Identify which cell holds the provided text, then report its [x, y] central coordinate. 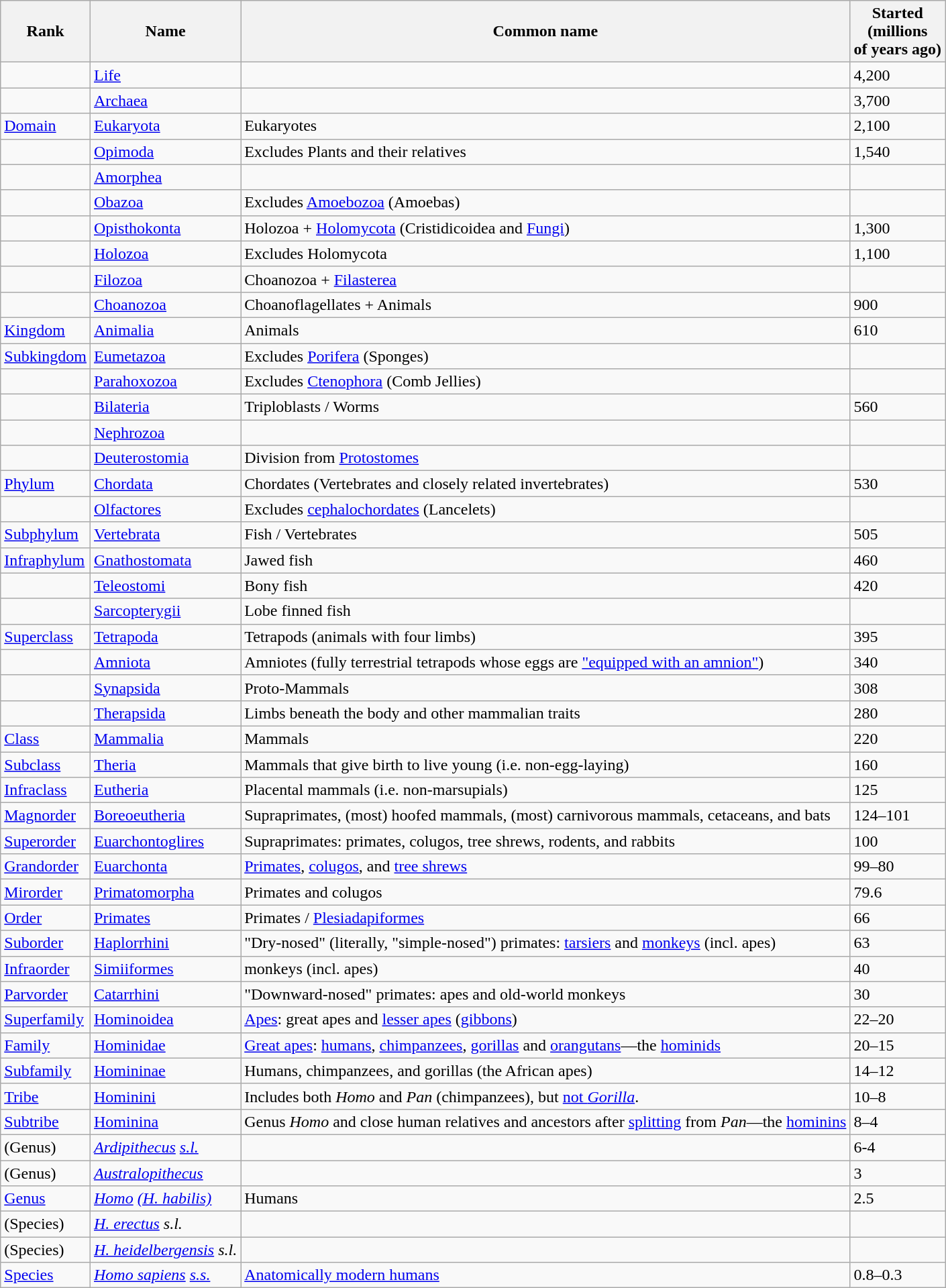
79.6 [898, 892]
Name [166, 32]
Excludes cephalochordates (Lancelets) [545, 509]
Division from Protostomes [545, 458]
Phylum [46, 484]
Animalia [166, 330]
Apes: great apes and lesser apes (gibbons) [545, 1020]
900 [898, 305]
Tribe [46, 1096]
66 [898, 918]
20–15 [898, 1045]
Grandorder [46, 867]
Boreoeutheria [166, 816]
Filozoa [166, 279]
6-4 [898, 1147]
Synapsida [166, 688]
Species [46, 1275]
Supraprimates: primates, colugos, tree shrews, rodents, and rabbits [545, 841]
Catarrhini [166, 994]
Homo sapiens s.s. [166, 1275]
Teleostomi [166, 586]
340 [898, 662]
Vertebrata [166, 535]
Olfactores [166, 509]
280 [898, 713]
505 [898, 535]
Primates and colugos [545, 892]
Infraorder [46, 969]
Excludes Ctenophora (Comb Jellies) [545, 382]
Subphylum [46, 535]
Holozoa [166, 254]
220 [898, 739]
8–4 [898, 1122]
Triploblasts / Worms [545, 407]
Genus Homo and close human relatives and ancestors after splitting from Pan—the hominins [545, 1122]
4,200 [898, 75]
Choanozoa [166, 305]
Hominoidea [166, 1020]
Anatomically modern humans [545, 1275]
40 [898, 969]
Mammals that give birth to live young (i.e. non-egg-laying) [545, 764]
420 [898, 586]
Fish / Vertebrates [545, 535]
Tetrapods (animals with four limbs) [545, 637]
H. heidelbergensis s.l. [166, 1250]
Jawed fish [545, 560]
Obazoa [166, 203]
Genus [46, 1199]
Excludes Amoebozoa (Amoebas) [545, 203]
Eutheria [166, 790]
Eukaryota [166, 126]
2,100 [898, 126]
Excludes Holomycota [545, 254]
610 [898, 330]
Sarcopterygii [166, 611]
Australopithecus [166, 1173]
Ardipithecus s.l. [166, 1147]
2.5 [898, 1199]
Started(millionsof years ago) [898, 32]
Therapsida [166, 713]
Primates, colugos, and tree shrews [545, 867]
Domain [46, 126]
Eukaryotes [545, 126]
1,100 [898, 254]
Primatomorpha [166, 892]
63 [898, 943]
Bilateria [166, 407]
Subkingdom [46, 356]
100 [898, 841]
Family [46, 1045]
Humans, chimpanzees, and gorillas (the African apes) [545, 1071]
Amorphea [166, 177]
Humans [545, 1199]
3,700 [898, 101]
22–20 [898, 1020]
124–101 [898, 816]
Homininae [166, 1071]
Chordates (Vertebrates and closely related invertebrates) [545, 484]
395 [898, 637]
Parvorder [46, 994]
Hominidae [166, 1045]
Proto-Mammals [545, 688]
Infraclass [46, 790]
"Dry-nosed" (literally, "simple-nosed") primates: tarsiers and monkeys (incl. apes) [545, 943]
Gnathostomata [166, 560]
Bony fish [545, 586]
Homo (H. habilis) [166, 1199]
0.8–0.3 [898, 1275]
Eumetazoa [166, 356]
1,540 [898, 152]
Euarchontoglires [166, 841]
monkeys (incl. apes) [545, 969]
Subfamily [46, 1071]
Primates [166, 918]
3 [898, 1173]
Mammalia [166, 739]
Theria [166, 764]
Nephrozoa [166, 433]
Lobe finned fish [545, 611]
Simiiformes [166, 969]
99–80 [898, 867]
Superorder [46, 841]
Infraphylum [46, 560]
Supraprimates, (most) hoofed mammals, (most) carnivorous mammals, cetaceans, and bats [545, 816]
30 [898, 994]
Hominini [166, 1096]
14–12 [898, 1071]
Mammals [545, 739]
Mirorder [46, 892]
Suborder [46, 943]
Choanozoa + Filasterea [545, 279]
Primates / Plesiadapiformes [545, 918]
Placental mammals (i.e. non-marsupials) [545, 790]
Euarchonta [166, 867]
Opimoda [166, 152]
160 [898, 764]
Amniota [166, 662]
Superfamily [46, 1020]
Order [46, 918]
Rank [46, 32]
Common name [545, 32]
Deuterostomia [166, 458]
Great apes: humans, chimpanzees, gorillas and orangutans—the hominids [545, 1045]
530 [898, 484]
Limbs beneath the body and other mammalian traits [545, 713]
1,300 [898, 228]
Magnorder [46, 816]
Hominina [166, 1122]
Kingdom [46, 330]
Subclass [46, 764]
Tetrapoda [166, 637]
Amniotes (fully terrestrial tetrapods whose eggs are "equipped with an amnion") [545, 662]
Animals [545, 330]
Superclass [46, 637]
Life [166, 75]
Includes both Homo and Pan (chimpanzees), but not Gorilla. [545, 1096]
Opisthokonta [166, 228]
460 [898, 560]
Excludes Plants and their relatives [545, 152]
Parahoxozoa [166, 382]
Excludes Porifera (Sponges) [545, 356]
Holozoa + Holomycota (Cristidicoidea and Fungi) [545, 228]
"Downward-nosed" primates: apes and old-world monkeys [545, 994]
308 [898, 688]
Class [46, 739]
560 [898, 407]
Archaea [166, 101]
Choanoflagellates + Animals [545, 305]
10–8 [898, 1096]
Haplorrhini [166, 943]
Chordata [166, 484]
Subtribe [46, 1122]
125 [898, 790]
H. erectus s.l. [166, 1224]
